Pinpoint the cell where the given text exists, returning its [x, y] midpoint coordinate. 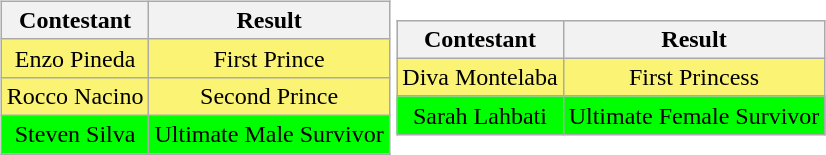
Steven Silva [75, 134]
First Princess [694, 77]
Rocco Nacino [75, 96]
Sarah Lahbati [480, 115]
Enzo Pineda [75, 58]
Ultimate Male Survivor [269, 134]
Diva Montelaba [480, 77]
First Prince [269, 58]
Second Prince [269, 96]
Ultimate Female Survivor [694, 115]
